Return the [x, y] coordinate for the center point of the cell that contains the specified text.  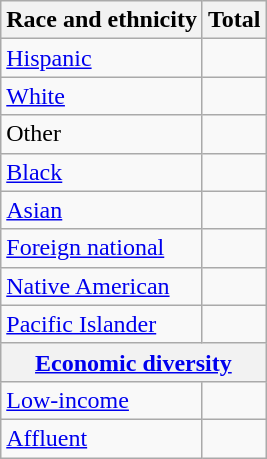
Total [234, 20]
Black [102, 172]
Race and ethnicity [102, 20]
Asian [102, 210]
Foreign national [102, 248]
Affluent [102, 438]
Pacific Islander [102, 324]
White [102, 96]
Native American [102, 286]
Other [102, 134]
Economic diversity [134, 362]
Low-income [102, 400]
Hispanic [102, 58]
